Locate the cell with the specified text and output its [x, y] center coordinate. 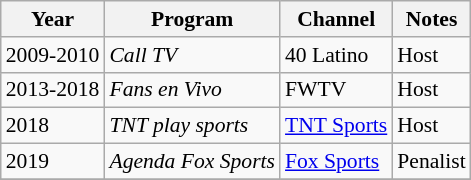
TNT play sports [192, 126]
40 Latino [336, 55]
Fox Sports [336, 162]
Call TV [192, 55]
TNT Sports [336, 126]
Fans en Vivo [192, 90]
2018 [53, 126]
Program [192, 19]
Year [53, 19]
Agenda Fox Sports [192, 162]
2019 [53, 162]
FWTV [336, 90]
Penalist [431, 162]
Channel [336, 19]
2013-2018 [53, 90]
Notes [431, 19]
2009-2010 [53, 55]
